Locate the cell with the specified text and output its [x, y] center coordinate. 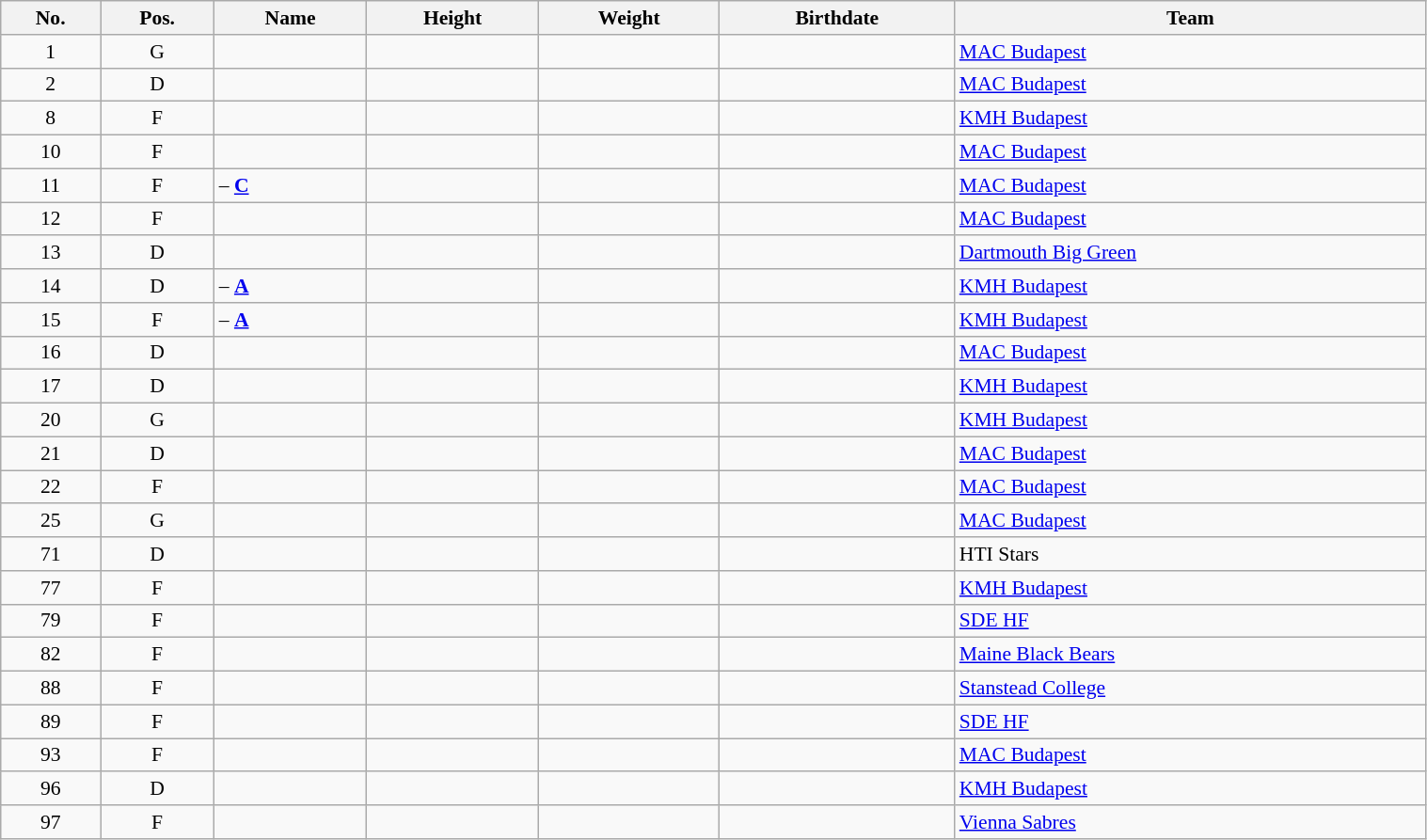
2 [51, 85]
8 [51, 119]
22 [51, 487]
97 [51, 822]
71 [51, 554]
25 [51, 521]
Maine Black Bears [1191, 655]
Dartmouth Big Green [1191, 253]
14 [51, 286]
20 [51, 420]
96 [51, 789]
17 [51, 387]
16 [51, 353]
– C [291, 185]
Team [1191, 18]
No. [51, 18]
Height [453, 18]
Vienna Sabres [1191, 822]
79 [51, 621]
Name [291, 18]
89 [51, 721]
15 [51, 320]
77 [51, 588]
10 [51, 152]
Stanstead College [1191, 689]
HTI Stars [1191, 554]
88 [51, 689]
Weight [629, 18]
12 [51, 219]
82 [51, 655]
Pos. [158, 18]
Birthdate [837, 18]
11 [51, 185]
1 [51, 52]
21 [51, 453]
13 [51, 253]
93 [51, 755]
